Find where the given text appears and provide that cell's center as (x, y) coordinate. 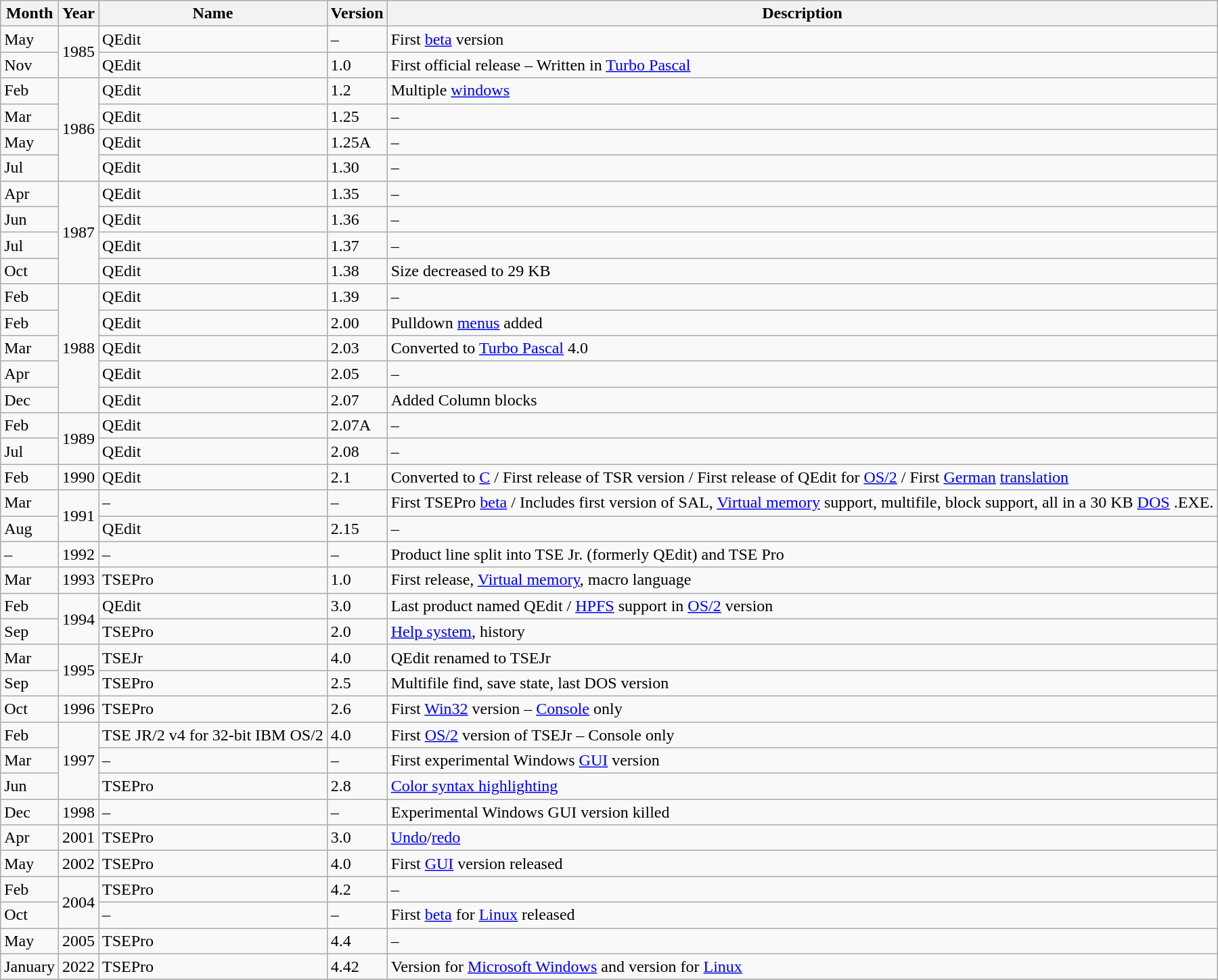
Size decreased to 29 KB (803, 271)
First release, Virtual memory, macro language (803, 580)
Help system, history (803, 631)
2.07 (357, 400)
Converted to C / First release of TSR version / First release of QEdit for OS/2 / First German translation (803, 477)
1.39 (357, 296)
2.07A (357, 426)
Converted to Turbo Pascal 4.0 (803, 349)
First official release – Written in Turbo Pascal (803, 65)
1.25A (357, 142)
First GUI version released (803, 864)
1996 (78, 709)
1990 (78, 477)
4.4 (357, 941)
1.36 (357, 219)
First TSEPro beta / Includes first version of SAL, Virtual memory support, multifile, block support, all in a 30 KB DOS .EXE. (803, 503)
Version (357, 14)
4.2 (357, 889)
2001 (78, 838)
First OS/2 version of TSEJr – Console only (803, 734)
Product line split into TSE Jr. (formerly QEdit) and TSE Pro (803, 554)
1997 (78, 760)
Aug (30, 529)
Name (213, 14)
4.42 (357, 966)
Undo/redo (803, 838)
2.6 (357, 709)
1989 (78, 439)
Experimental Windows GUI version killed (803, 812)
QEdit renamed to TSEJr (803, 657)
1.35 (357, 194)
1985 (78, 52)
Color syntax highlighting (803, 786)
2.8 (357, 786)
2.05 (357, 374)
Last product named QEdit / HPFS support in OS/2 version (803, 606)
1992 (78, 554)
2.1 (357, 477)
1987 (78, 232)
2.5 (357, 683)
2.15 (357, 529)
Multifile find, save state, last DOS version (803, 683)
2022 (78, 966)
1.38 (357, 271)
Description (803, 14)
1994 (78, 619)
1.30 (357, 168)
1.2 (357, 91)
2002 (78, 864)
Year (78, 14)
First beta for Linux released (803, 915)
1988 (78, 348)
Month (30, 14)
1.37 (357, 245)
Multiple windows (803, 91)
1986 (78, 129)
2.08 (357, 451)
1.25 (357, 116)
2005 (78, 941)
Nov (30, 65)
TSE JR/2 v4 for 32-bit IBM OS/2 (213, 734)
2.0 (357, 631)
First experimental Windows GUI version (803, 761)
1995 (78, 670)
First Win32 version – Console only (803, 709)
January (30, 966)
Pulldown menus added (803, 323)
2004 (78, 902)
1998 (78, 812)
Version for Microsoft Windows and version for Linux (803, 966)
1991 (78, 516)
Added Column blocks (803, 400)
First beta version (803, 39)
TSEJr (213, 657)
2.03 (357, 349)
2.00 (357, 323)
1993 (78, 580)
